Find where the given text appears and provide that cell's center as (X, Y) coordinate. 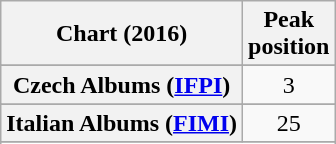
Czech Albums (IFPI) (122, 85)
25 (289, 123)
Peak position (289, 34)
Italian Albums (FIMI) (122, 123)
3 (289, 85)
Chart (2016) (122, 34)
